Search for the cell housing the specified text and yield its [x, y] center coordinate. 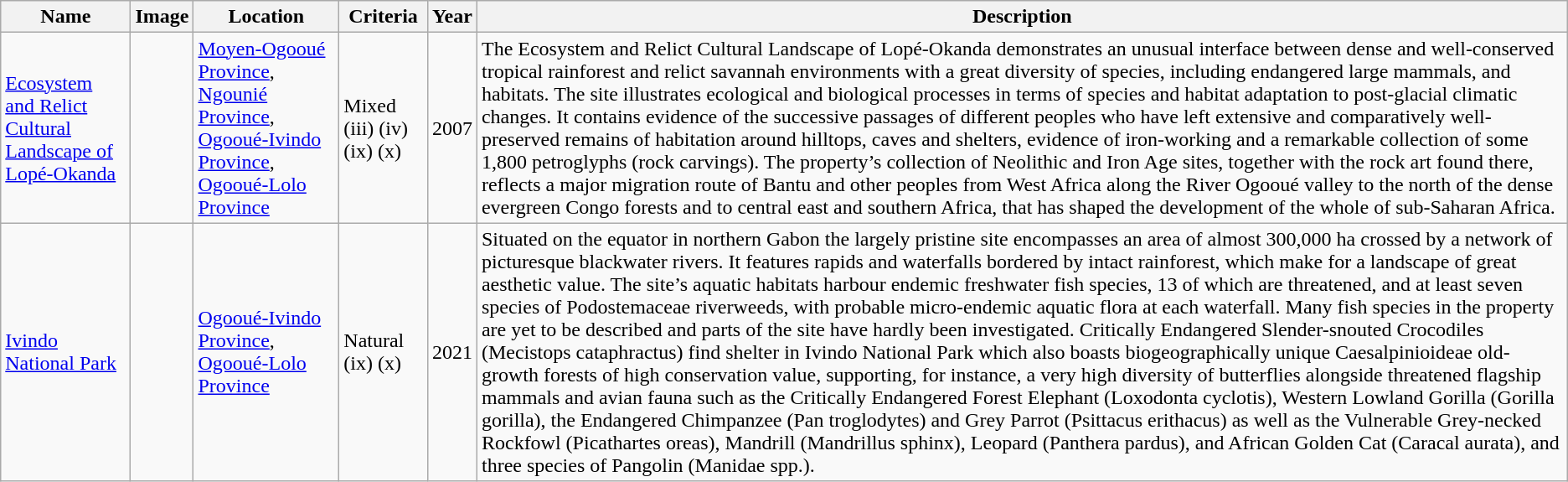
Location [266, 17]
2021 [452, 352]
Ogooué-Ivindo Province, Ogooué-Lolo Province [266, 352]
Description [1022, 17]
2007 [452, 127]
Criteria [384, 17]
Ivindo National Park [65, 352]
Name [65, 17]
Mixed (iii) (iv) (ix) (x) [384, 127]
Natural (ix) (x) [384, 352]
Image [162, 17]
Ecosystem and Relict Cultural Landscape of Lopé-Okanda [65, 127]
Year [452, 17]
Moyen-Ogooué Province, Ngounié Province, Ogooué-Ivindo Province, Ogooué-Lolo Province [266, 127]
